Identify which cell holds the provided text, then report its [X, Y] central coordinate. 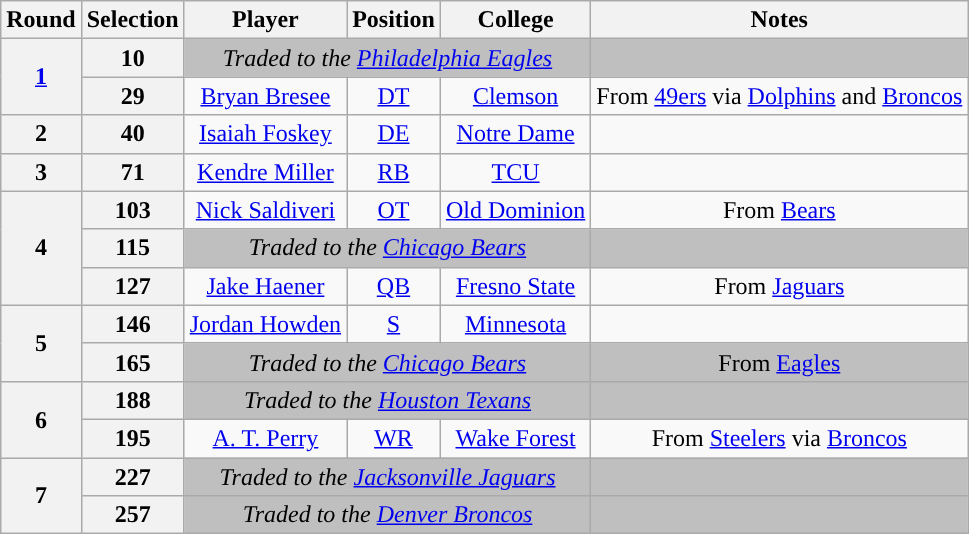
40 [132, 134]
WR [394, 438]
29 [132, 96]
DT [394, 96]
Isaiah Foskey [265, 134]
From Jaguars [780, 286]
115 [132, 248]
Notes [780, 20]
195 [132, 438]
165 [132, 362]
10 [132, 58]
RB [394, 172]
Fresno State [515, 286]
103 [132, 210]
Traded to the Denver Broncos [388, 515]
DE [394, 134]
From Eagles [780, 362]
Player [265, 20]
A. T. Perry [265, 438]
188 [132, 400]
Traded to the Jacksonville Jaguars [388, 477]
257 [132, 515]
From 49ers via Dolphins and Broncos [780, 96]
2 [41, 134]
Jake Haener [265, 286]
Clemson [515, 96]
71 [132, 172]
S [394, 324]
1 [41, 77]
3 [41, 172]
Traded to the Philadelphia Eagles [388, 58]
5 [41, 343]
QB [394, 286]
4 [41, 248]
Kendre Miller [265, 172]
7 [41, 496]
Selection [132, 20]
Position [394, 20]
146 [132, 324]
Minnesota [515, 324]
227 [132, 477]
TCU [515, 172]
OT [394, 210]
Round [41, 20]
Jordan Howden [265, 324]
From Steelers via Broncos [780, 438]
Nick Saldiveri [265, 210]
Bryan Bresee [265, 96]
Notre Dame [515, 134]
Old Dominion [515, 210]
Wake Forest [515, 438]
127 [132, 286]
6 [41, 419]
Traded to the Houston Texans [388, 400]
College [515, 20]
From Bears [780, 210]
